Extract the [X, Y] coordinate from the center of the cell holding the provided text.  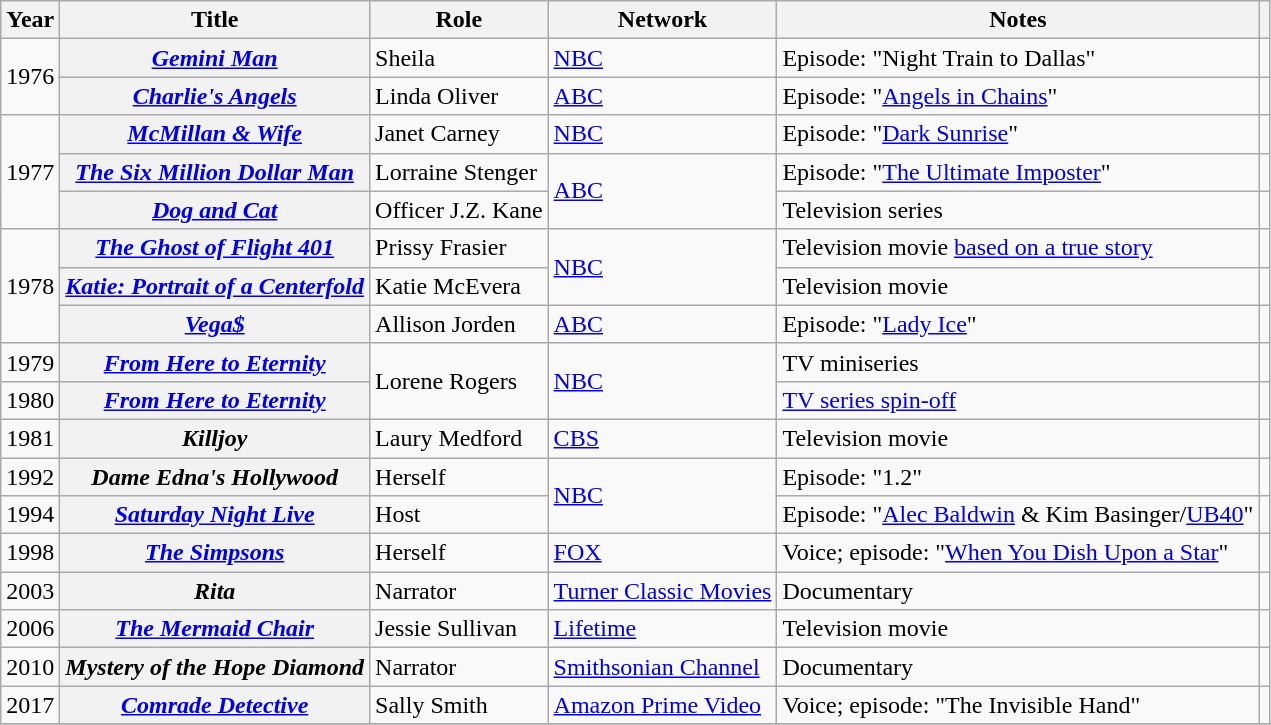
Host [460, 515]
1992 [30, 477]
Vega$ [215, 324]
McMillan & Wife [215, 134]
1998 [30, 553]
Katie: Portrait of a Centerfold [215, 286]
Voice; episode: "The Invisible Hand" [1018, 705]
CBS [662, 438]
TV miniseries [1018, 362]
Turner Classic Movies [662, 591]
Jessie Sullivan [460, 629]
1976 [30, 77]
Year [30, 20]
Katie McEvera [460, 286]
2017 [30, 705]
Comrade Detective [215, 705]
Lifetime [662, 629]
Episode: "1.2" [1018, 477]
Sheila [460, 58]
Dog and Cat [215, 210]
Charlie's Angels [215, 96]
Prissy Frasier [460, 248]
FOX [662, 553]
Role [460, 20]
Officer J.Z. Kane [460, 210]
Laury Medford [460, 438]
The Simpsons [215, 553]
Smithsonian Channel [662, 667]
Title [215, 20]
Linda Oliver [460, 96]
1980 [30, 400]
Network [662, 20]
Janet Carney [460, 134]
Television series [1018, 210]
Rita [215, 591]
The Six Million Dollar Man [215, 172]
1977 [30, 172]
Episode: "Angels in Chains" [1018, 96]
Mystery of the Hope Diamond [215, 667]
Saturday Night Live [215, 515]
Episode: "Dark Sunrise" [1018, 134]
1994 [30, 515]
TV series spin-off [1018, 400]
1979 [30, 362]
1981 [30, 438]
The Ghost of Flight 401 [215, 248]
1978 [30, 286]
2003 [30, 591]
Lorraine Stenger [460, 172]
Episode: "Lady Ice" [1018, 324]
Notes [1018, 20]
Voice; episode: "When You Dish Upon a Star" [1018, 553]
Allison Jorden [460, 324]
2006 [30, 629]
Amazon Prime Video [662, 705]
Episode: "The Ultimate Imposter" [1018, 172]
Lorene Rogers [460, 381]
Sally Smith [460, 705]
Television movie based on a true story [1018, 248]
The Mermaid Chair [215, 629]
Gemini Man [215, 58]
Episode: "Alec Baldwin & Kim Basinger/UB40" [1018, 515]
Killjoy [215, 438]
Dame Edna's Hollywood [215, 477]
Episode: "Night Train to Dallas" [1018, 58]
2010 [30, 667]
